Detect which cell encompasses the target text, then output its (X, Y) center coordinate. 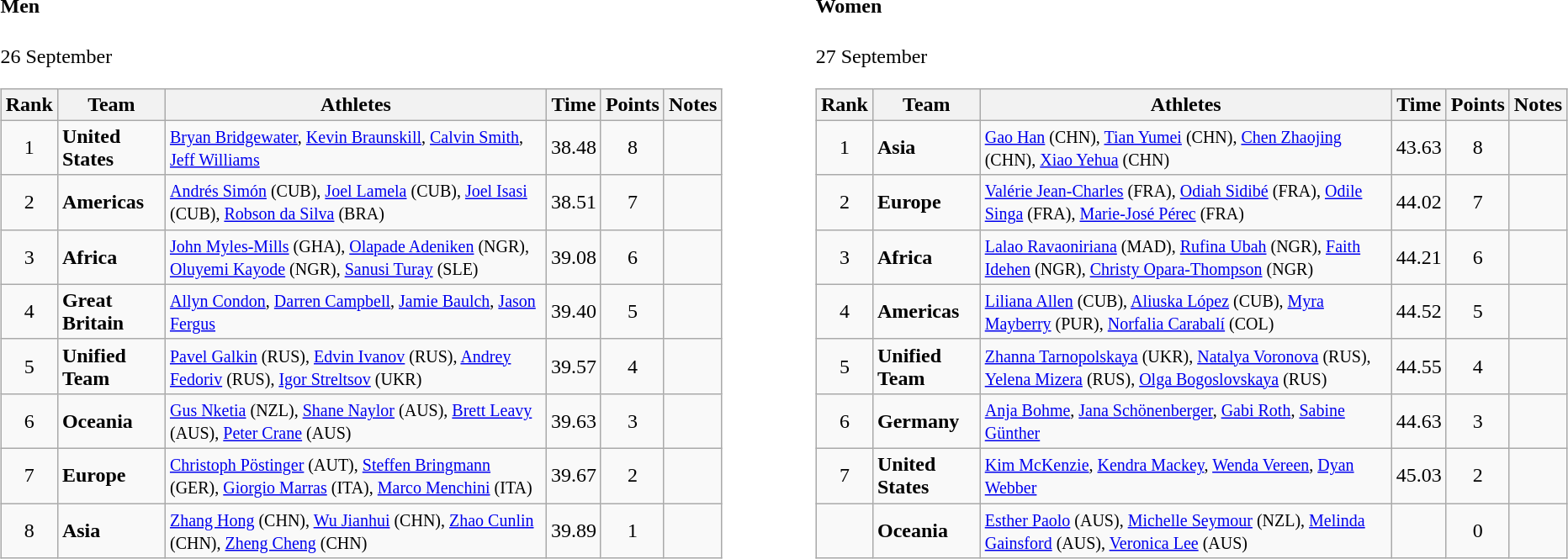
44.52 (1418, 311)
Gao Han (CHN), Tian Yumei (CHN), Chen Zhaojing (CHN), Xiao Yehua (CHN) (1186, 148)
38.48 (574, 148)
39.40 (574, 311)
Pavel Galkin (RUS), Edvin Ivanov (RUS), Andrey Fedoriv (RUS), Igor Streltsov (UKR) (355, 367)
Anja Bohme, Jana Schönenberger, Gabi Roth, Sabine Günther (1186, 420)
Esther Paolo (AUS), Michelle Seymour (NZL), Melinda Gainsford (AUS), Veronica Lee (AUS) (1186, 531)
Liliana Allen (CUB), Aliuska López (CUB), Myra Mayberry (PUR), Norfalia Carabalí (COL) (1186, 311)
Zhanna Tarnopolskaya (UKR), Natalya Voronova (RUS), Yelena Mizera (RUS), Olga Bogoslovskaya (RUS) (1186, 367)
39.63 (574, 420)
39.89 (574, 531)
Lalao Ravaoniriana (MAD), Rufina Ubah (NGR), Faith Idehen (NGR), Christy Opara-Thompson (NGR) (1186, 257)
Valérie Jean-Charles (FRA), Odiah Sidibé (FRA), Odile Singa (FRA), Marie-José Pérec (FRA) (1186, 202)
John Myles-Mills (GHA), Olapade Adeniken (NGR), Oluyemi Kayode (NGR), Sanusi Turay (SLE) (355, 257)
44.21 (1418, 257)
Zhang Hong (CHN), Wu Jianhui (CHN), Zhao Cunlin (CHN), Zheng Cheng (CHN) (355, 531)
Christoph Pöstinger (AUT), Steffen Bringmann (GER), Giorgio Marras (ITA), Marco Menchini (ITA) (355, 476)
43.63 (1418, 148)
39.67 (574, 476)
Germany (926, 420)
39.57 (574, 367)
Allyn Condon, Darren Campbell, Jamie Baulch, Jason Fergus (355, 311)
44.63 (1418, 420)
38.51 (574, 202)
44.02 (1418, 202)
45.03 (1418, 476)
0 (1477, 531)
44.55 (1418, 367)
Andrés Simón (CUB), Joel Lamela (CUB), Joel Isasi (CUB), Robson da Silva (BRA) (355, 202)
Gus Nketia (NZL), Shane Naylor (AUS), Brett Leavy (AUS), Peter Crane (AUS) (355, 420)
Great Britain (111, 311)
Bryan Bridgewater, Kevin Braunskill, Calvin Smith, Jeff Williams (355, 148)
39.08 (574, 257)
Kim McKenzie, Kendra Mackey, Wenda Vereen, Dyan Webber (1186, 476)
